Determine the [x, y] coordinate at the center of the cell enclosing the given text.  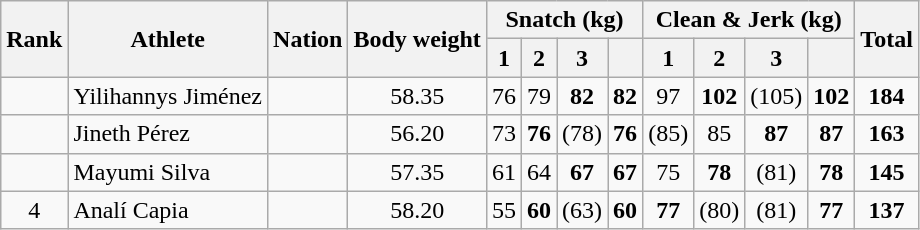
Rank [34, 39]
Snatch (kg) [564, 20]
57.35 [417, 172]
Mayumi Silva [168, 172]
163 [887, 134]
Jineth Pérez [168, 134]
Yilihannys Jiménez [168, 96]
64 [538, 172]
(78) [582, 134]
184 [887, 96]
Body weight [417, 39]
55 [504, 210]
85 [720, 134]
97 [668, 96]
58.20 [417, 210]
(85) [668, 134]
56.20 [417, 134]
Total [887, 39]
Clean & Jerk (kg) [749, 20]
4 [34, 210]
75 [668, 172]
(105) [776, 96]
Nation [308, 39]
(63) [582, 210]
73 [504, 134]
Analí Capia [168, 210]
137 [887, 210]
61 [504, 172]
58.35 [417, 96]
79 [538, 96]
(80) [720, 210]
145 [887, 172]
Athlete [168, 39]
